Return (x, y) of the center of cell containing provided text 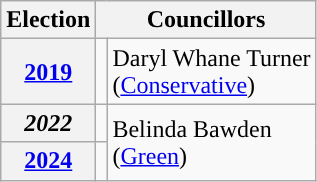
Daryl Whane Turner(Conservative) (212, 72)
2024 (48, 161)
Councillors (206, 20)
Belinda Bawden(Green) (212, 142)
2019 (48, 72)
Election (48, 20)
2022 (48, 123)
